Return the [x, y] coordinate for the center point of the cell that contains the specified text.  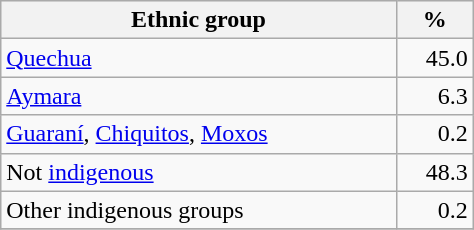
Guaraní, Chiquitos, Moxos [198, 134]
Not indigenous [198, 172]
45.0 [434, 58]
Ethnic group [198, 20]
Other indigenous groups [198, 210]
48.3 [434, 172]
Quechua [198, 58]
% [434, 20]
Aymara [198, 96]
6.3 [434, 96]
